Search for the cell housing the specified text and yield its [x, y] center coordinate. 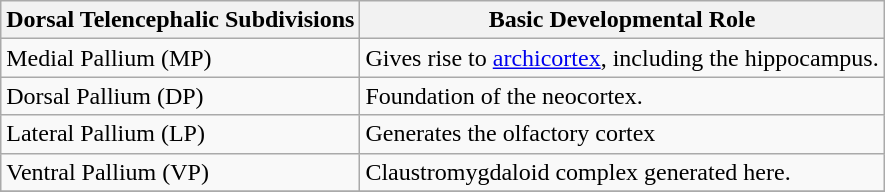
Foundation of the neocortex. [622, 96]
Gives rise to archicortex, including the hippocampus. [622, 58]
Dorsal Pallium (DP) [180, 96]
Generates the olfactory cortex [622, 134]
Lateral Pallium (LP) [180, 134]
Ventral Pallium (VP) [180, 172]
Medial Pallium (MP) [180, 58]
Dorsal Telencephalic Subdivisions [180, 20]
Claustromygdaloid complex generated here. [622, 172]
Basic Developmental Role [622, 20]
